From the cell containing the given text, extract its center point as (x, y) coordinate. 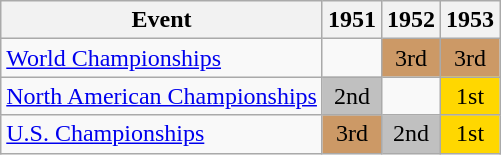
1951 (352, 20)
North American Championships (162, 96)
Event (162, 20)
1952 (412, 20)
1953 (470, 20)
U.S. Championships (162, 134)
World Championships (162, 58)
